Capture the cell that displays the provided text and extract its (X, Y) central coordinate. 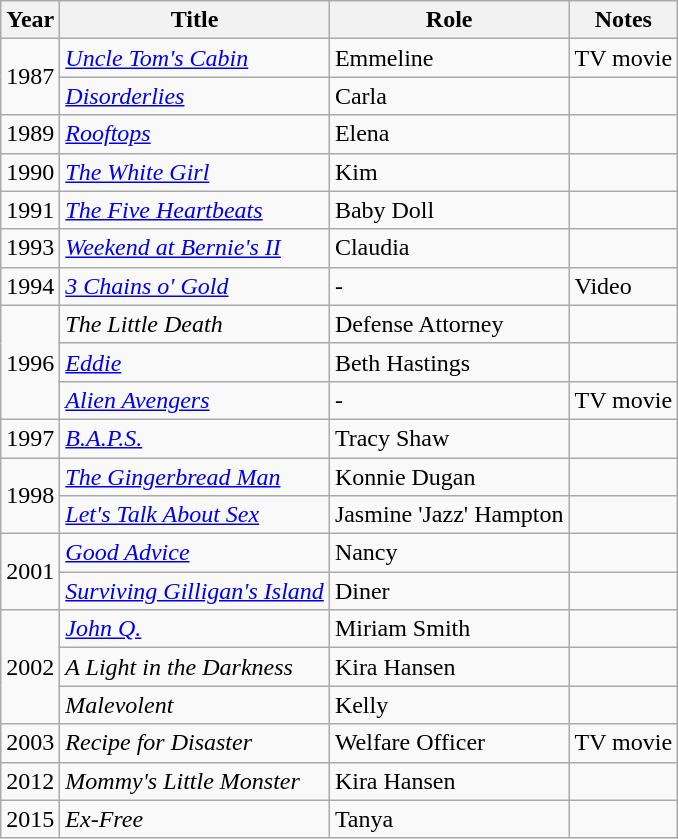
1990 (30, 172)
Rooftops (195, 134)
The White Girl (195, 172)
1989 (30, 134)
2015 (30, 819)
The Five Heartbeats (195, 210)
1997 (30, 438)
1987 (30, 77)
Let's Talk About Sex (195, 515)
Kelly (449, 705)
Disorderlies (195, 96)
Good Advice (195, 553)
1996 (30, 362)
1998 (30, 496)
Konnie Dugan (449, 477)
Carla (449, 96)
Surviving Gilligan's Island (195, 591)
A Light in the Darkness (195, 667)
Weekend at Bernie's II (195, 248)
2002 (30, 667)
3 Chains o' Gold (195, 286)
Miriam Smith (449, 629)
John Q. (195, 629)
Mommy's Little Monster (195, 781)
1991 (30, 210)
Welfare Officer (449, 743)
Role (449, 20)
Video (624, 286)
B.A.P.S. (195, 438)
1993 (30, 248)
Tracy Shaw (449, 438)
Nancy (449, 553)
Title (195, 20)
Tanya (449, 819)
2001 (30, 572)
2003 (30, 743)
Year (30, 20)
Recipe for Disaster (195, 743)
The Little Death (195, 324)
Defense Attorney (449, 324)
2012 (30, 781)
Kim (449, 172)
Eddie (195, 362)
Baby Doll (449, 210)
Notes (624, 20)
Alien Avengers (195, 400)
Uncle Tom's Cabin (195, 58)
Beth Hastings (449, 362)
Diner (449, 591)
Emmeline (449, 58)
The Gingerbread Man (195, 477)
Ex-Free (195, 819)
Elena (449, 134)
1994 (30, 286)
Claudia (449, 248)
Malevolent (195, 705)
Jasmine 'Jazz' Hampton (449, 515)
